From the cell containing the given text, extract its center point as [X, Y] coordinate. 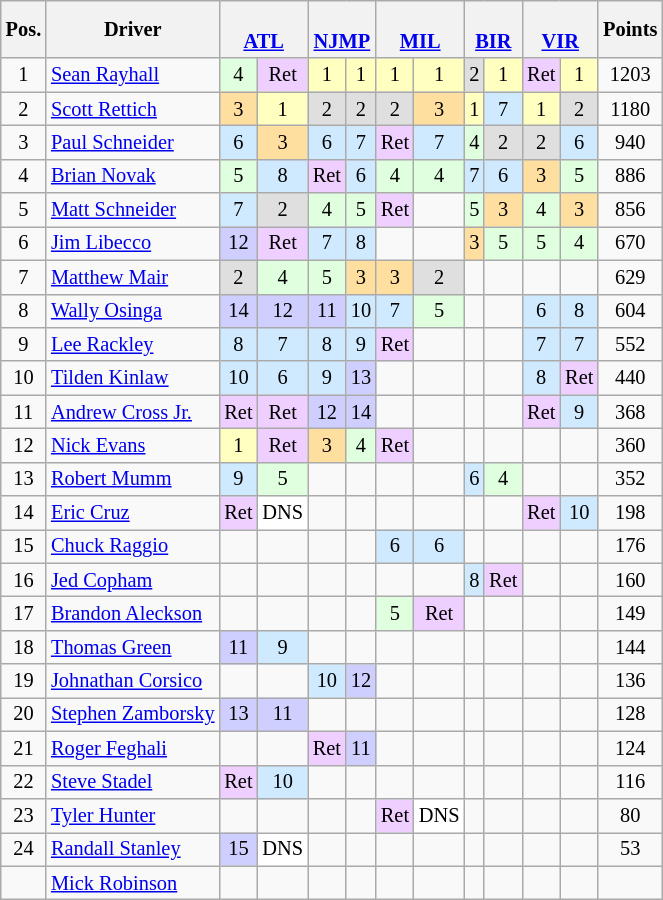
Paul Schneider [132, 142]
Randall Stanley [132, 849]
Points [630, 29]
21 [24, 748]
128 [630, 714]
19 [24, 681]
Nick Evans [132, 445]
Wally Osinga [132, 311]
Chuck Raggio [132, 546]
17 [24, 613]
144 [630, 647]
Mick Robinson [132, 883]
Johnathan Corsico [132, 681]
ATL [263, 29]
Driver [132, 29]
Matt Schneider [132, 210]
670 [630, 243]
Brandon Aleckson [132, 613]
VIR [560, 29]
Robert Mumm [132, 479]
Jed Copham [132, 580]
Steve Stadel [132, 782]
176 [630, 546]
18 [24, 647]
440 [630, 378]
856 [630, 210]
629 [630, 277]
Jim Libecco [132, 243]
124 [630, 748]
20 [24, 714]
Matthew Mair [132, 277]
16 [24, 580]
352 [630, 479]
Lee Rackley [132, 344]
Brian Novak [132, 176]
Pos. [24, 29]
80 [630, 815]
NJMP [342, 29]
MIL [420, 29]
116 [630, 782]
552 [630, 344]
Roger Feghali [132, 748]
Tyler Hunter [132, 815]
Thomas Green [132, 647]
53 [630, 849]
198 [630, 513]
24 [24, 849]
160 [630, 580]
Scott Rettich [132, 109]
368 [630, 412]
Stephen Zamborsky [132, 714]
Tilden Kinlaw [132, 378]
149 [630, 613]
Sean Rayhall [132, 75]
Andrew Cross Jr. [132, 412]
Eric Cruz [132, 513]
23 [24, 815]
886 [630, 176]
1203 [630, 75]
1180 [630, 109]
940 [630, 142]
360 [630, 445]
BIR [493, 29]
604 [630, 311]
22 [24, 782]
136 [630, 681]
